Return the [x, y] coordinate for the center point of the cell that contains the specified text.  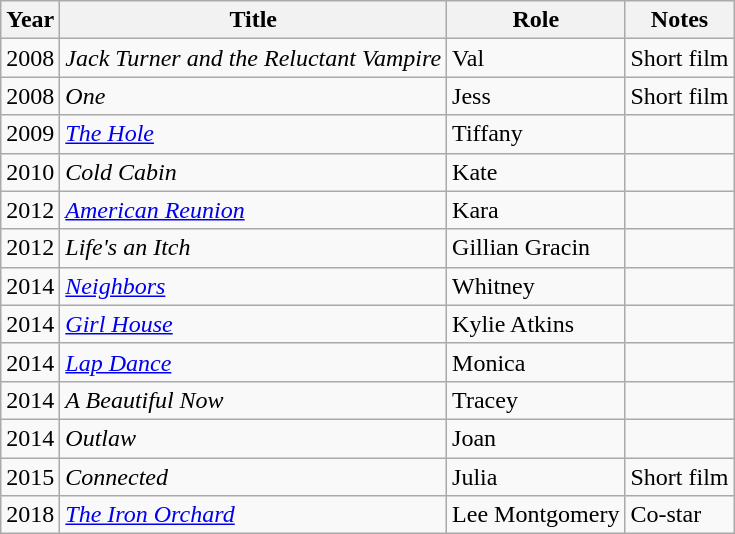
Whitney [536, 286]
Val [536, 58]
2015 [30, 477]
Role [536, 20]
A Beautiful Now [254, 400]
Joan [536, 438]
Life's an Itch [254, 248]
Cold Cabin [254, 172]
Lee Montgomery [536, 515]
Gillian Gracin [536, 248]
Notes [680, 20]
Tracey [536, 400]
Outlaw [254, 438]
Tiffany [536, 134]
Jack Turner and the Reluctant Vampire [254, 58]
Co-star [680, 515]
One [254, 96]
2018 [30, 515]
2009 [30, 134]
Monica [536, 362]
Girl House [254, 324]
Kylie Atkins [536, 324]
The Hole [254, 134]
Year [30, 20]
Julia [536, 477]
Title [254, 20]
Kara [536, 210]
The Iron Orchard [254, 515]
Connected [254, 477]
Kate [536, 172]
American Reunion [254, 210]
Jess [536, 96]
Lap Dance [254, 362]
2010 [30, 172]
Neighbors [254, 286]
